Search for the cell housing the specified text and yield its [X, Y] center coordinate. 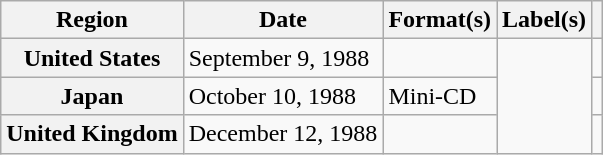
September 9, 1988 [283, 58]
Region [92, 20]
Format(s) [440, 20]
United Kingdom [92, 134]
December 12, 1988 [283, 134]
Date [283, 20]
Mini-CD [440, 96]
Japan [92, 96]
Label(s) [544, 20]
October 10, 1988 [283, 96]
United States [92, 58]
